Determine the (x, y) coordinate at the center of the cell enclosing the given text.  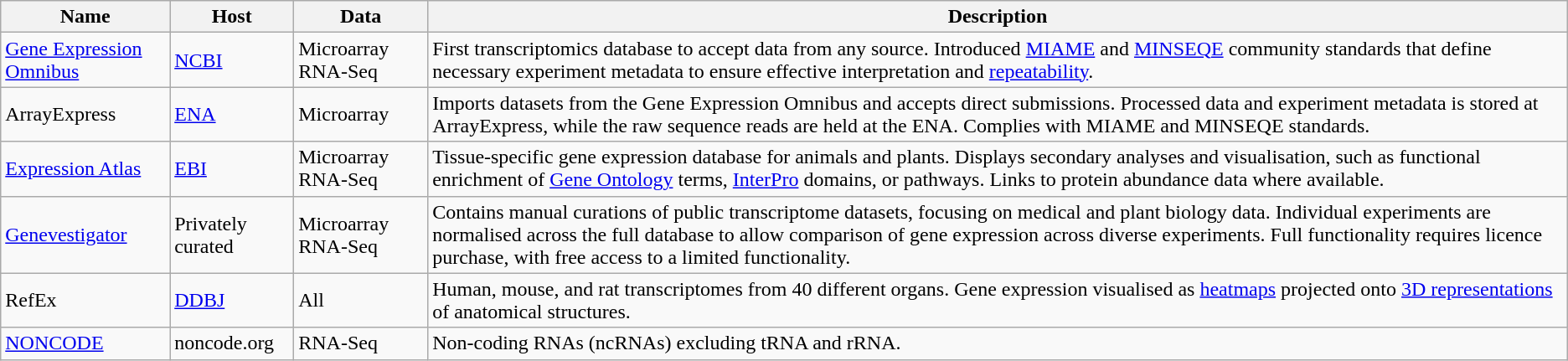
All (361, 300)
NCBI (232, 60)
Name (85, 17)
RefEx (85, 300)
Expression Atlas (85, 169)
DDBJ (232, 300)
ArrayExpress (85, 114)
ENA (232, 114)
noncode.org (232, 343)
Data (361, 17)
EBI (232, 169)
Gene Expression Omnibus (85, 60)
Privately curated (232, 235)
Non-coding RNAs (ncRNAs) excluding tRNA and rRNA. (998, 343)
Host (232, 17)
Microarray (361, 114)
NONCODE (85, 343)
RNA-Seq (361, 343)
Genevestigator (85, 235)
Description (998, 17)
